Search for the cell housing the specified text and yield its (x, y) center coordinate. 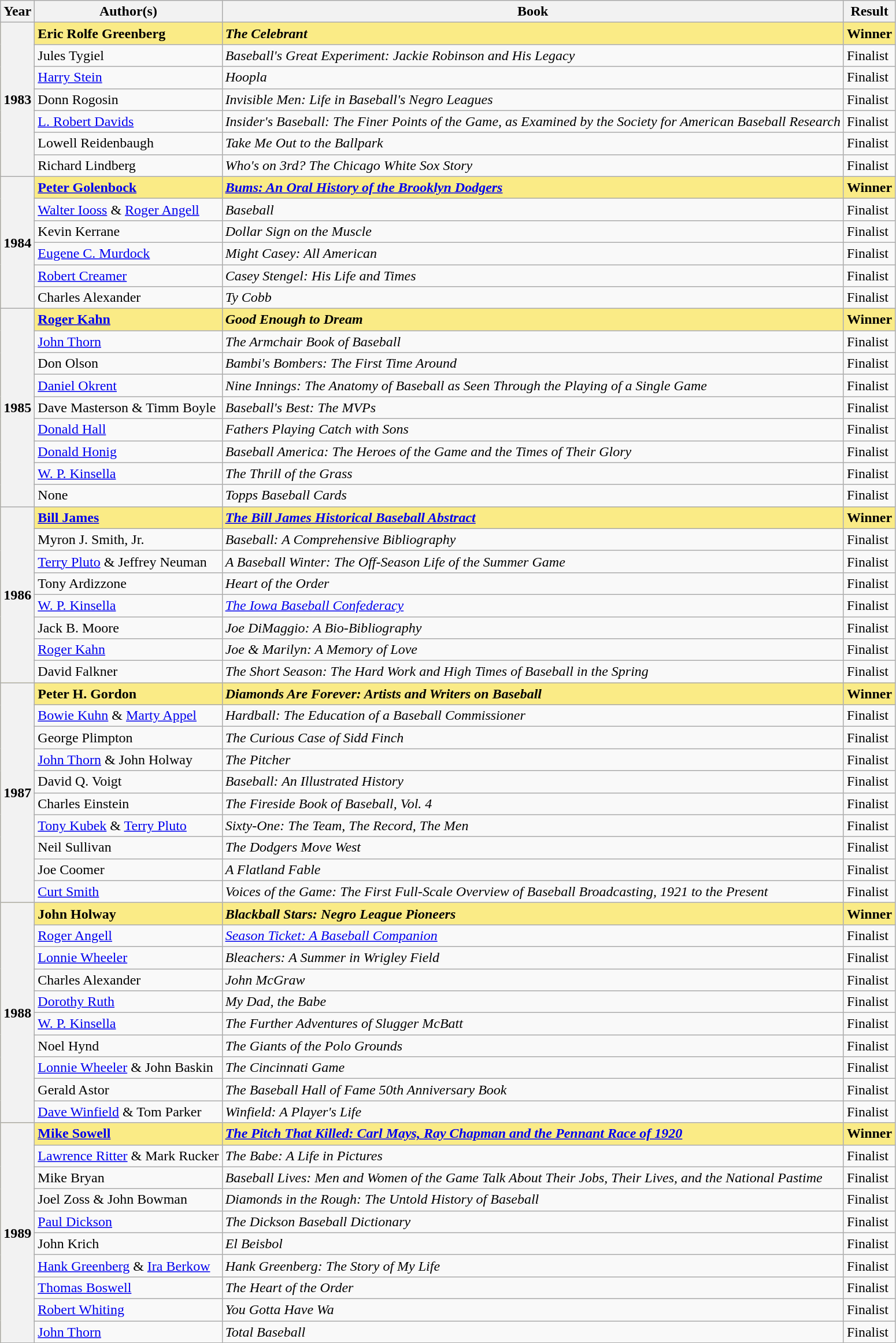
Lonnie Wheeler (128, 957)
Diamonds Are Forever: Artists and Writers on Baseball (533, 694)
The Bill James Historical Baseball Abstract (533, 517)
Lawrence Ritter & Mark Rucker (128, 1156)
1989 (17, 1233)
Ty Cobb (533, 298)
Good Enough to Dream (533, 320)
Fathers Playing Catch with Sons (533, 430)
You Gotta Have Wa (533, 1309)
Gerald Astor (128, 1090)
The Baseball Hall of Fame 50th Anniversary Book (533, 1090)
Lonnie Wheeler & John Baskin (128, 1068)
Robert Whiting (128, 1309)
1988 (17, 1013)
The Pitch That Killed: Carl Mays, Ray Chapman and the Pennant Race of 1920 (533, 1134)
John Krich (128, 1244)
Robert Creamer (128, 276)
Sixty-One: The Team, The Record, The Men (533, 826)
Walter Iooss & Roger Angell (128, 209)
Charles Einstein (128, 804)
Paul Dickson (128, 1222)
Season Ticket: A Baseball Companion (533, 935)
Blackball Stars: Negro League Pioneers (533, 913)
Bums: An Oral History of the Brooklyn Dodgers (533, 187)
Hoopla (533, 77)
Baseball's Best: The MVPs (533, 408)
Lowell Reidenbaugh (128, 143)
John McGraw (533, 980)
Kevin Kerrane (128, 231)
Baseball: An Illustrated History (533, 782)
Tony Kubek & Terry Pluto (128, 826)
Nine Innings: The Anatomy of Baseball as Seen Through the Playing of a Single Game (533, 386)
Baseball's Great Experiment: Jackie Robinson and His Legacy (533, 56)
Result (869, 12)
None (128, 495)
My Dad, the Babe (533, 1002)
Curt Smith (128, 891)
The Dodgers Move West (533, 848)
L. Robert Davids (128, 121)
Topps Baseball Cards (533, 495)
Author(s) (128, 12)
Peter Golenbock (128, 187)
Book (533, 12)
The Dickson Baseball Dictionary (533, 1222)
Hank Greenberg: The Story of My Life (533, 1266)
Hank Greenberg & Ira Berkow (128, 1266)
The Heart of the Order (533, 1287)
Might Casey: All American (533, 253)
The Babe: A Life in Pictures (533, 1156)
El Beisbol (533, 1244)
David Q. Voigt (128, 782)
Voices of the Game: The First Full-Scale Overview of Baseball Broadcasting, 1921 to the Present (533, 891)
Baseball America: The Heroes of the Game and the Times of Their Glory (533, 452)
1984 (17, 242)
Invisible Men: Life in Baseball's Negro Leagues (533, 99)
Neil Sullivan (128, 848)
Heart of the Order (533, 583)
Total Baseball (533, 1331)
Who's on 3rd? The Chicago White Sox Story (533, 165)
The Cincinnati Game (533, 1068)
Noel Hynd (128, 1046)
Daniel Okrent (128, 386)
Joe & Marilyn: A Memory of Love (533, 650)
The Fireside Book of Baseball, Vol. 4 (533, 804)
The Pitcher (533, 760)
John Thorn & John Holway (128, 760)
A Baseball Winter: The Off-Season Life of the Summer Game (533, 561)
Harry Stein (128, 77)
Baseball: A Comprehensive Bibliography (533, 539)
Donn Rogosin (128, 99)
Diamonds in the Rough: The Untold History of Baseball (533, 1200)
Baseball Lives: Men and Women of the Game Talk About Their Jobs, Their Lives, and the National Pastime (533, 1178)
Tony Ardizzone (128, 583)
1985 (17, 408)
Bowie Kuhn & Marty Appel (128, 716)
Eric Rolfe Greenberg (128, 34)
The Short Season: The Hard Work and High Times of Baseball in the Spring (533, 672)
Dorothy Ruth (128, 1002)
Baseball (533, 209)
The Curious Case of Sidd Finch (533, 738)
Bleachers: A Summer in Wrigley Field (533, 957)
The Celebrant (533, 34)
George Plimpton (128, 738)
Jules Tygiel (128, 56)
Roger Angell (128, 935)
Hardball: The Education of a Baseball Commissioner (533, 716)
Donald Honig (128, 452)
Mike Bryan (128, 1178)
Peter H. Gordon (128, 694)
Terry Pluto & Jeffrey Neuman (128, 561)
The Giants of the Polo Grounds (533, 1046)
John Holway (128, 913)
Dave Masterson & Timm Boyle (128, 408)
Insider's Baseball: The Finer Points of the Game, as Examined by the Society for American Baseball Research (533, 121)
Bill James (128, 517)
A Flatland Fable (533, 870)
Myron J. Smith, Jr. (128, 539)
1986 (17, 594)
Joel Zoss & John Bowman (128, 1200)
Thomas Boswell (128, 1287)
Take Me Out to the Ballpark (533, 143)
Winfield: A Player's Life (533, 1112)
Casey Stengel: His Life and Times (533, 276)
The Iowa Baseball Confederacy (533, 605)
The Further Adventures of Slugger McBatt (533, 1024)
Don Olson (128, 364)
Eugene C. Murdock (128, 253)
The Armchair Book of Baseball (533, 342)
Joe Coomer (128, 870)
Jack B. Moore (128, 627)
Dave Winfield & Tom Parker (128, 1112)
Bambi's Bombers: The First Time Around (533, 364)
1987 (17, 793)
Year (17, 12)
Richard Lindberg (128, 165)
Joe DiMaggio: A Bio-Bibliography (533, 627)
The Thrill of the Grass (533, 473)
Donald Hall (128, 430)
Dollar Sign on the Muscle (533, 231)
Mike Sowell (128, 1134)
1983 (17, 99)
David Falkner (128, 672)
